Identify which cell holds the provided text, then report its [x, y] central coordinate. 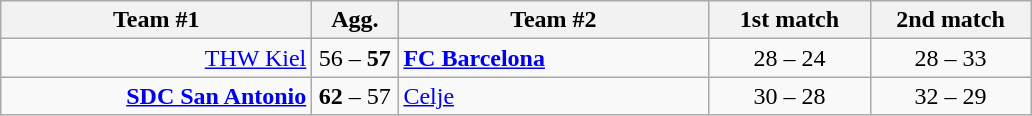
THW Kiel [156, 58]
30 – 28 [790, 96]
Team #1 [156, 20]
28 – 24 [790, 58]
Team #2 [554, 20]
62 – 57 [355, 96]
56 – 57 [355, 58]
2nd match [950, 20]
32 – 29 [950, 96]
FC Barcelona [554, 58]
SDC San Antonio [156, 96]
28 – 33 [950, 58]
1st match [790, 20]
Agg. [355, 20]
Celje [554, 96]
